Pinpoint the cell where the given text exists, returning its [x, y] midpoint coordinate. 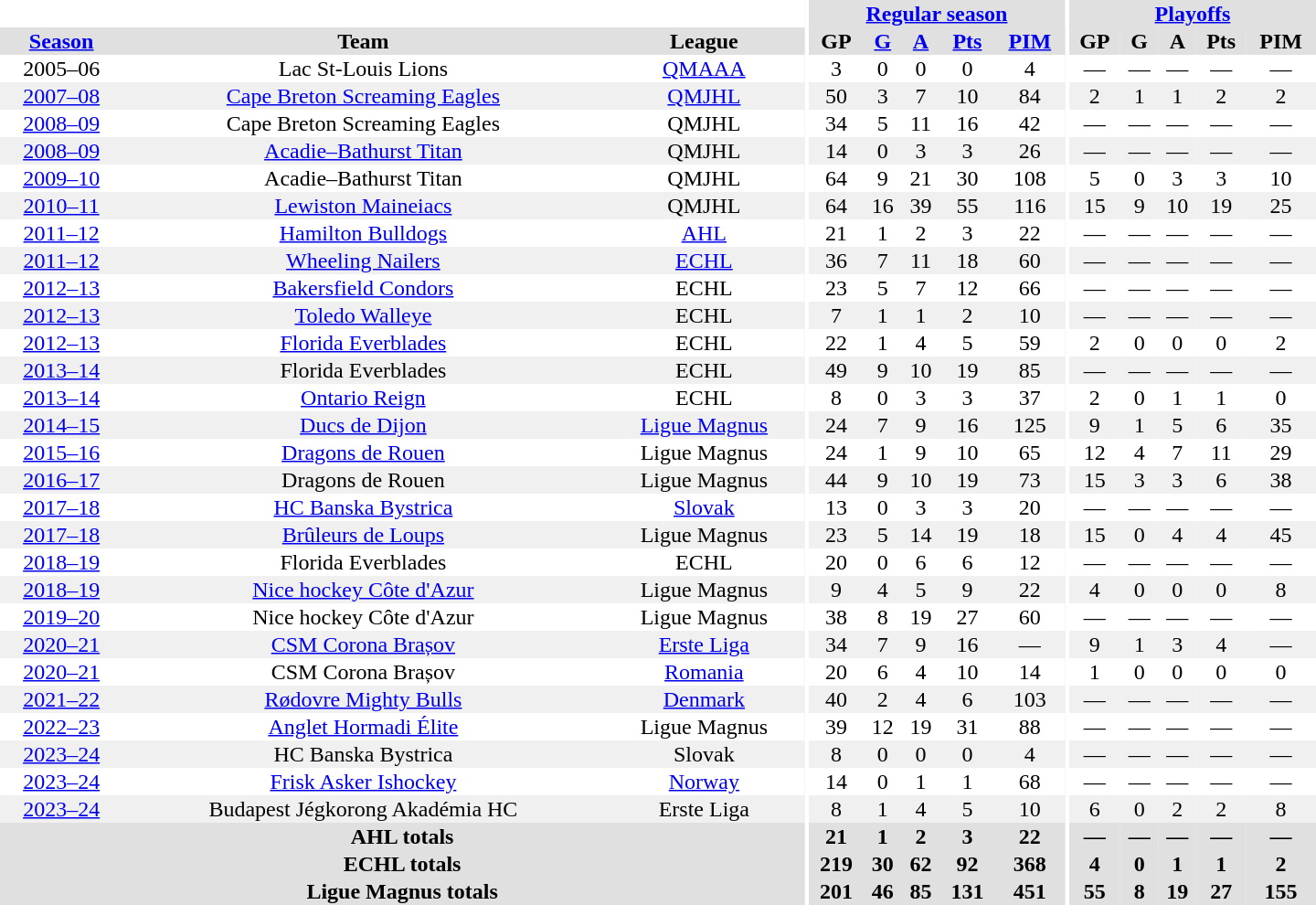
88 [1031, 727]
2009–10 [61, 178]
37 [1031, 398]
2022–23 [61, 727]
2010–11 [61, 206]
Ontario Reign [363, 398]
35 [1281, 425]
QMAAA [705, 69]
40 [836, 699]
Brûleurs de Loups [363, 535]
2005–06 [61, 69]
49 [836, 370]
Regular season [937, 14]
Romania [705, 672]
68 [1031, 782]
59 [1031, 343]
29 [1281, 452]
League [705, 41]
116 [1031, 206]
36 [836, 261]
Playoffs [1193, 14]
Norway [705, 782]
2016–17 [61, 480]
84 [1031, 96]
AHL [705, 233]
103 [1031, 699]
Season [61, 41]
131 [967, 891]
2021–22 [61, 699]
Bakersfield Condors [363, 288]
451 [1031, 891]
42 [1031, 123]
108 [1031, 178]
368 [1031, 864]
Ligue Magnus totals [402, 891]
2007–08 [61, 96]
2015–16 [61, 452]
66 [1031, 288]
2019–20 [61, 617]
Hamilton Bulldogs [363, 233]
Toledo Walleye [363, 315]
31 [967, 727]
Rødovre Mighty Bulls [363, 699]
45 [1281, 535]
Ducs de Dijon [363, 425]
Denmark [705, 699]
Budapest Jégkorong Akadémia HC [363, 809]
Anglet Hormadi Élite [363, 727]
73 [1031, 480]
Wheeling Nailers [363, 261]
Frisk Asker Ishockey [363, 782]
13 [836, 507]
44 [836, 480]
219 [836, 864]
Team [363, 41]
26 [1031, 151]
50 [836, 96]
AHL totals [402, 836]
125 [1031, 425]
Lac St-Louis Lions [363, 69]
ECHL totals [402, 864]
Lewiston Maineiacs [363, 206]
62 [921, 864]
46 [883, 891]
201 [836, 891]
2014–15 [61, 425]
92 [967, 864]
155 [1281, 891]
25 [1281, 206]
65 [1031, 452]
